Return [x, y] of the center of cell containing provided text 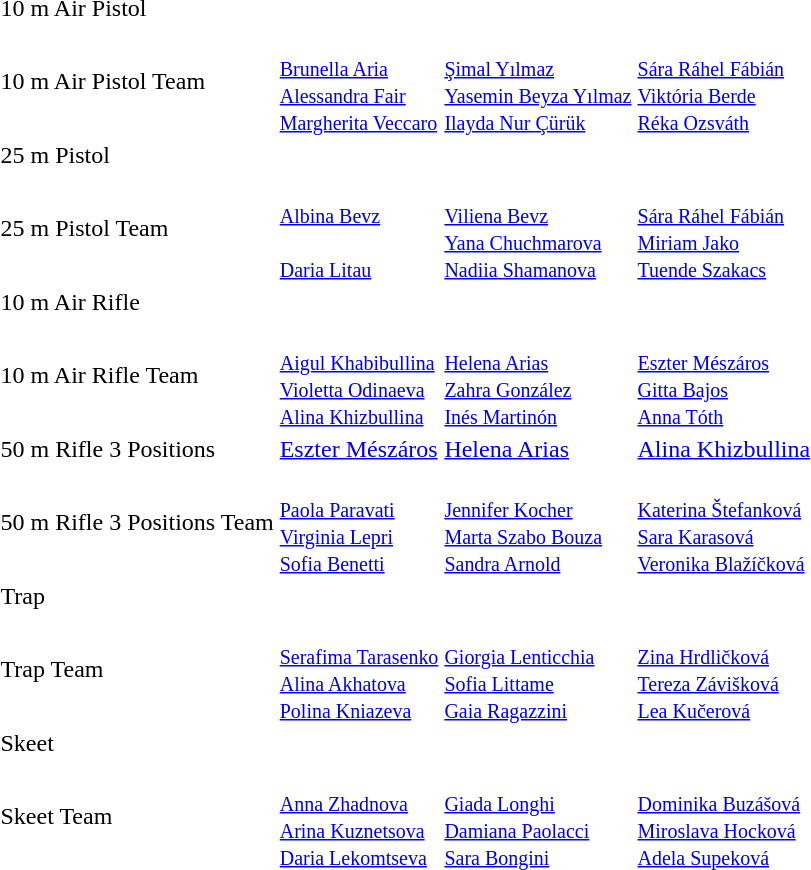
Giorgia LenticchiaSofia LittameGaia Ragazzini [538, 670]
Aigul KhabibullinaVioletta OdinaevaAlina Khizbullina [359, 376]
Jennifer KocherMarta Szabo BouzaSandra Arnold [538, 522]
Brunella AriaAlessandra FairMargherita Veccaro [359, 82]
Serafima TarasenkoAlina AkhatovaPolina Kniazeva [359, 670]
Helena AriasZahra GonzálezInés Martinón [538, 376]
Şimal YılmazYasemin Beyza YılmazIlayda Nur Çürük [538, 82]
Paola ParavatiVirginia LepriSofia Benetti [359, 522]
Albina BevzDaria Litau [359, 228]
Viliena BevzYana ChuchmarovaNadiia Shamanova [538, 228]
Eszter Mészáros [359, 449]
Helena Arias [538, 449]
